Determine the [X, Y] coordinate at the center of the cell enclosing the given text.  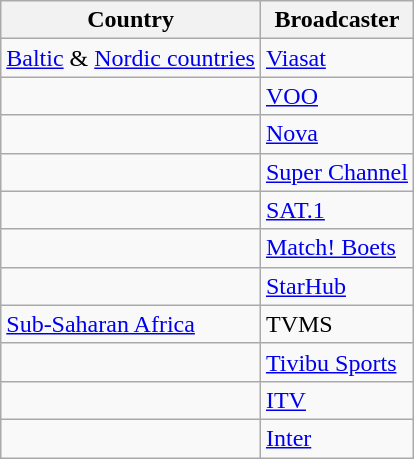
TVMS [336, 324]
SAT.1 [336, 210]
Match! Boets [336, 248]
Tivibu Sports [336, 362]
StarHub [336, 286]
Viasat [336, 58]
Broadcaster [336, 20]
Super Channel [336, 172]
Country [131, 20]
ITV [336, 400]
Sub-Saharan Africa [131, 324]
Nova [336, 134]
Inter [336, 438]
Baltic & Nordic countries [131, 58]
VOO [336, 96]
